Identify which cell holds the provided text, then report its (X, Y) central coordinate. 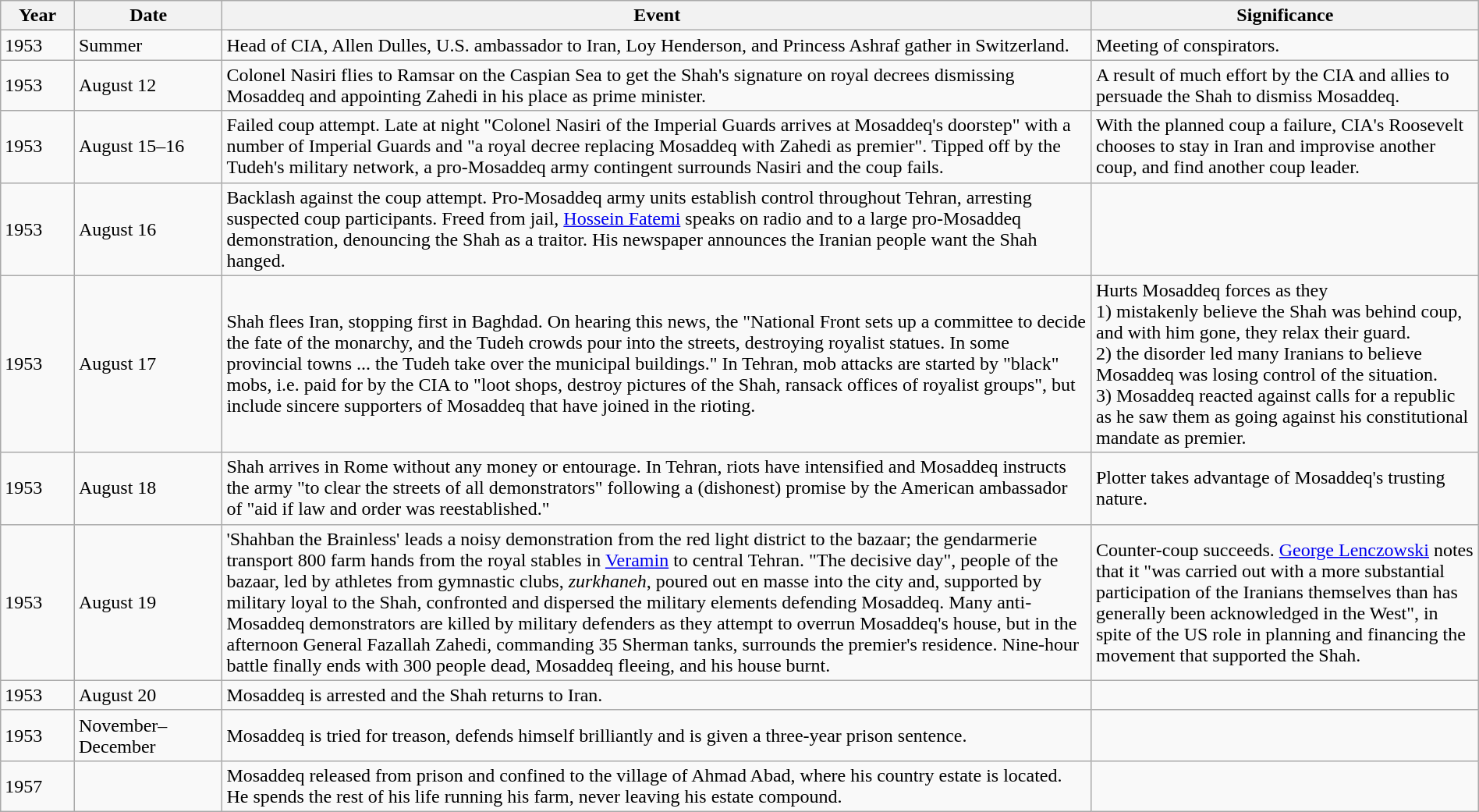
August 15–16 (148, 147)
Plotter takes advantage of Mosaddeq's trusting nature. (1285, 488)
1957 (37, 786)
November–December (148, 735)
August 16 (148, 229)
Head of CIA, Allen Dulles, U.S. ambassador to Iran, Loy Henderson, and Princess Ashraf gather in Switzerland. (657, 45)
With the planned coup a failure, CIA's Roosevelt chooses to stay in Iran and improvise another coup, and find another coup leader. (1285, 147)
Event (657, 16)
Meeting of conspirators. (1285, 45)
August 12 (148, 86)
Mosaddeq is arrested and the Shah returns to Iran. (657, 695)
August 18 (148, 488)
Significance (1285, 16)
A result of much effort by the CIA and allies to persuade the Shah to dismiss Mosaddeq. (1285, 86)
Date (148, 16)
Year (37, 16)
Summer (148, 45)
August 19 (148, 602)
August 20 (148, 695)
Mosaddeq is tried for treason, defends himself brilliantly and is given a three-year prison sentence. (657, 735)
August 17 (148, 363)
